From the cell containing the given text, extract its center point as (x, y) coordinate. 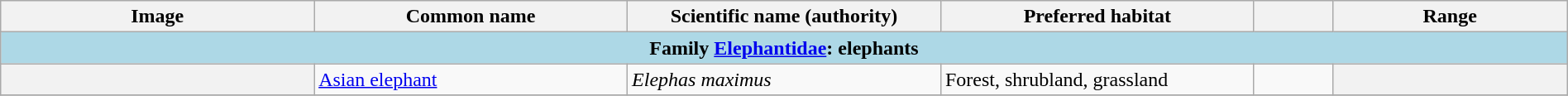
Forest, shrubland, grassland (1097, 79)
Image (157, 17)
Preferred habitat (1097, 17)
Family Elephantidae: elephants (784, 48)
Elephas maximus (784, 79)
Common name (471, 17)
Range (1450, 17)
Asian elephant (471, 79)
Scientific name (authority) (784, 17)
